Determine the (x, y) coordinate at the center of the cell enclosing the given text.  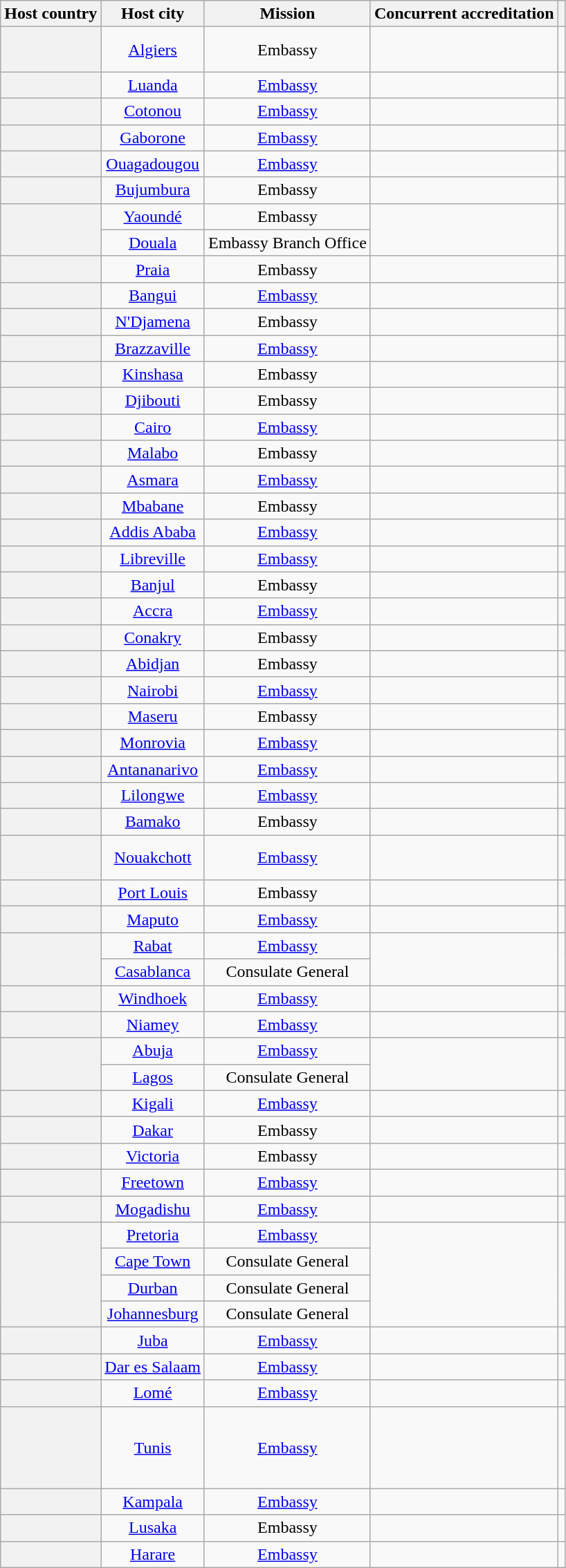
Praia (153, 269)
Juba (153, 1341)
Dakar (153, 1130)
Embassy Branch Office (287, 243)
Djibouti (153, 401)
Maseru (153, 716)
Malabo (153, 454)
Lusaka (153, 1528)
Rabat (153, 946)
Freetown (153, 1182)
Yaoundé (153, 216)
Libreville (153, 559)
Concurrent accreditation (464, 14)
Luanda (153, 85)
Bujumbura (153, 190)
Kinshasa (153, 375)
Gaborone (153, 138)
Harare (153, 1554)
Abidjan (153, 664)
Banjul (153, 585)
Bangui (153, 295)
Nouakchott (153, 857)
Maputo (153, 920)
Windhoek (153, 998)
Lomé (153, 1393)
Lilongwe (153, 796)
Nairobi (153, 690)
Cape Town (153, 1262)
Kigali (153, 1103)
Dar es Salaam (153, 1367)
Monrovia (153, 743)
Host city (153, 14)
Johannesburg (153, 1314)
Kampala (153, 1502)
Mogadishu (153, 1209)
Addis Ababa (153, 532)
Conakry (153, 637)
Algiers (153, 50)
Host country (51, 14)
Douala (153, 243)
Mbabane (153, 506)
N'Djamena (153, 321)
Tunis (153, 1448)
Brazzaville (153, 348)
Port Louis (153, 893)
Cotonou (153, 111)
Pretoria (153, 1235)
Niamey (153, 1025)
Cairo (153, 427)
Durban (153, 1288)
Ouagadougou (153, 164)
Antananarivo (153, 769)
Bamako (153, 822)
Abuja (153, 1051)
Victoria (153, 1156)
Lagos (153, 1077)
Asmara (153, 480)
Mission (287, 14)
Casablanca (153, 972)
Accra (153, 611)
